Return the [X, Y] coordinate for the center point of the cell that contains the specified text.  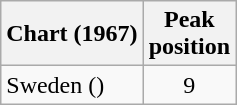
Peakposition [189, 34]
Chart (1967) [72, 34]
Sweden () [72, 85]
9 [189, 85]
